Scan for the cell matching the given text and deliver its [x, y] coordinate at center. 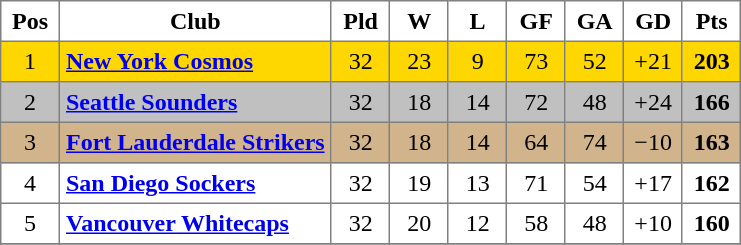
W [419, 21]
166 [711, 102]
12 [477, 223]
GD [653, 21]
203 [711, 61]
Club [195, 21]
1 [30, 61]
9 [477, 61]
13 [477, 183]
GA [594, 21]
Pts [711, 21]
163 [711, 142]
+17 [653, 183]
58 [536, 223]
L [477, 21]
2 [30, 102]
+24 [653, 102]
52 [594, 61]
Pld [360, 21]
64 [536, 142]
73 [536, 61]
72 [536, 102]
GF [536, 21]
New York Cosmos [195, 61]
Pos [30, 21]
162 [711, 183]
74 [594, 142]
5 [30, 223]
19 [419, 183]
160 [711, 223]
+21 [653, 61]
−10 [653, 142]
23 [419, 61]
3 [30, 142]
4 [30, 183]
Fort Lauderdale Strikers [195, 142]
20 [419, 223]
+10 [653, 223]
Seattle Sounders [195, 102]
71 [536, 183]
Vancouver Whitecaps [195, 223]
San Diego Sockers [195, 183]
54 [594, 183]
